Determine the [X, Y] coordinate at the center of the cell enclosing the given text.  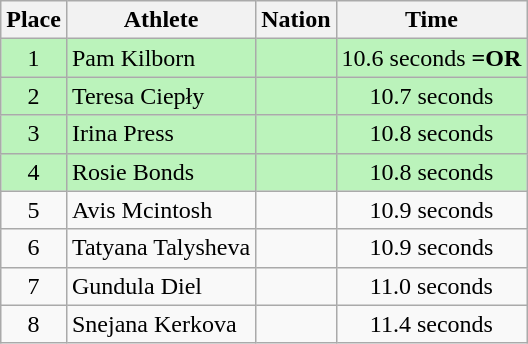
2 [34, 96]
Avis Mcintosh [160, 210]
4 [34, 172]
Teresa Ciepły [160, 96]
10.6 seconds =OR [432, 58]
7 [34, 286]
Athlete [160, 20]
Snejana Kerkova [160, 324]
10.7 seconds [432, 96]
5 [34, 210]
Pam Kilborn [160, 58]
Place [34, 20]
11.0 seconds [432, 286]
Rosie Bonds [160, 172]
Time [432, 20]
3 [34, 134]
Gundula Diel [160, 286]
1 [34, 58]
Irina Press [160, 134]
8 [34, 324]
11.4 seconds [432, 324]
6 [34, 248]
Tatyana Talysheva [160, 248]
Nation [296, 20]
